Return [X, Y] of the center of cell containing provided text 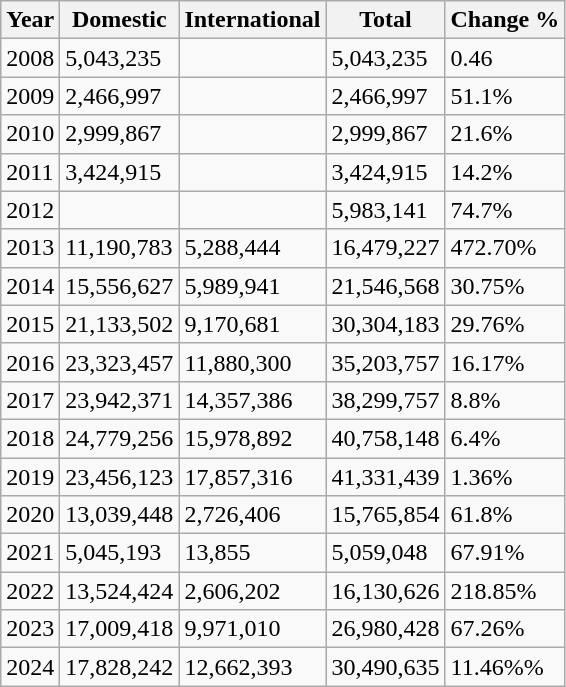
2013 [30, 248]
13,039,448 [120, 515]
5,989,941 [252, 286]
2024 [30, 667]
Change % [505, 20]
5,059,048 [386, 553]
23,942,371 [120, 400]
35,203,757 [386, 362]
8.8% [505, 400]
14.2% [505, 172]
6.4% [505, 438]
41,331,439 [386, 477]
2011 [30, 172]
30,490,635 [386, 667]
40,758,148 [386, 438]
16,130,626 [386, 591]
12,662,393 [252, 667]
17,857,316 [252, 477]
5,983,141 [386, 210]
2009 [30, 96]
13,524,424 [120, 591]
61.8% [505, 515]
30.75% [505, 286]
67.91% [505, 553]
Domestic [120, 20]
Total [386, 20]
17,828,242 [120, 667]
13,855 [252, 553]
11,190,783 [120, 248]
2016 [30, 362]
16,479,227 [386, 248]
2021 [30, 553]
23,456,123 [120, 477]
2008 [30, 58]
9,170,681 [252, 324]
16.17% [505, 362]
5,045,193 [120, 553]
2,726,406 [252, 515]
2023 [30, 629]
1.36% [505, 477]
2,606,202 [252, 591]
2019 [30, 477]
2018 [30, 438]
218.85% [505, 591]
472.70% [505, 248]
17,009,418 [120, 629]
24,779,256 [120, 438]
51.1% [505, 96]
23,323,457 [120, 362]
38,299,757 [386, 400]
2010 [30, 134]
9,971,010 [252, 629]
15,765,854 [386, 515]
21,546,568 [386, 286]
Year [30, 20]
11,880,300 [252, 362]
15,556,627 [120, 286]
5,288,444 [252, 248]
30,304,183 [386, 324]
26,980,428 [386, 629]
International [252, 20]
74.7% [505, 210]
14,357,386 [252, 400]
29.76% [505, 324]
21,133,502 [120, 324]
0.46 [505, 58]
2014 [30, 286]
2022 [30, 591]
15,978,892 [252, 438]
2017 [30, 400]
2015 [30, 324]
67.26% [505, 629]
2012 [30, 210]
2020 [30, 515]
21.6% [505, 134]
11.46%% [505, 667]
